Pinpoint the cell where the given text exists, returning its (X, Y) midpoint coordinate. 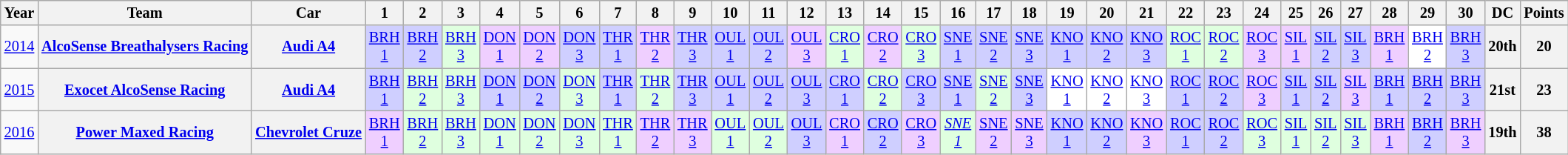
7 (618, 13)
30 (1466, 13)
29 (1427, 13)
12 (807, 13)
Car (308, 13)
5 (540, 13)
11 (768, 13)
Points (1544, 13)
6 (579, 13)
4 (500, 13)
AlcoSense Breathalysers Racing (145, 47)
24 (1262, 13)
Team (145, 13)
21st (1502, 90)
Chevrolet Cruze (308, 132)
14 (883, 13)
16 (958, 13)
26 (1325, 13)
22 (1186, 13)
Exocet AlcoSense Racing (145, 90)
17 (993, 13)
28 (1390, 13)
Power Maxed Racing (145, 132)
10 (731, 13)
38 (1544, 132)
Year (19, 13)
3 (461, 13)
27 (1355, 13)
25 (1296, 13)
13 (845, 13)
9 (692, 13)
20th (1502, 47)
1 (385, 13)
2014 (19, 47)
DC (1502, 13)
21 (1146, 13)
8 (655, 13)
2 (423, 13)
15 (921, 13)
2016 (19, 132)
2015 (19, 90)
19th (1502, 132)
18 (1029, 13)
19 (1067, 13)
